For the text-containing cell, return its midpoint in [x, y] coordinate format. 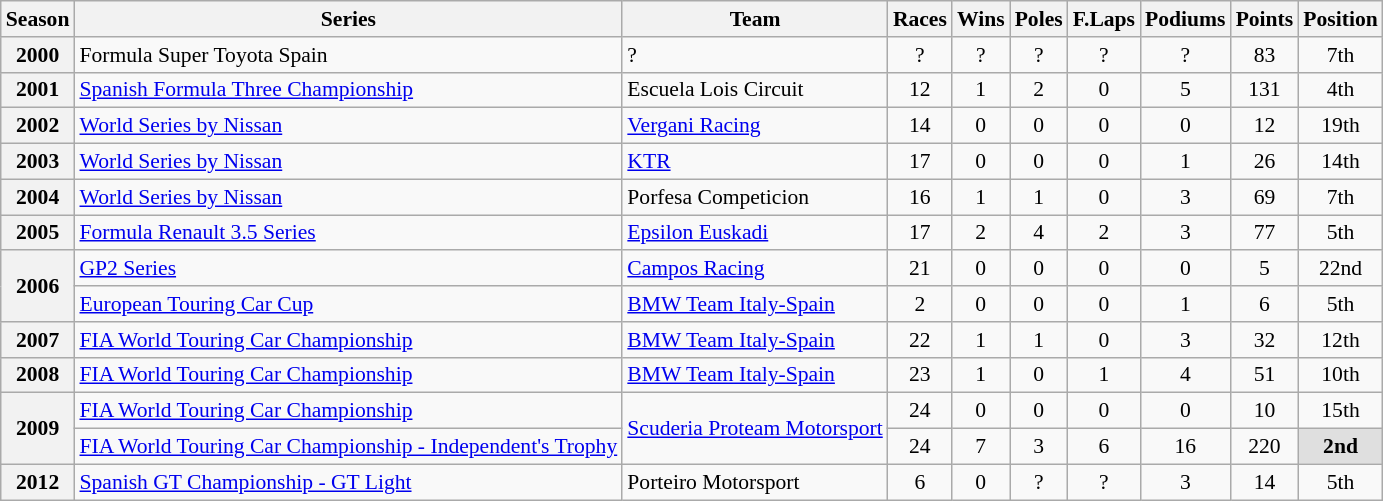
10 [1265, 411]
14th [1340, 162]
2009 [38, 428]
Spanish Formula Three Championship [348, 90]
Races [920, 19]
51 [1265, 375]
23 [920, 375]
7 [981, 447]
220 [1265, 447]
77 [1265, 233]
Spanish GT Championship - GT Light [348, 482]
Position [1340, 19]
Formula Renault 3.5 Series [348, 233]
Scuderia Proteam Motorsport [755, 428]
Series [348, 19]
12th [1340, 340]
KTR [755, 162]
69 [1265, 197]
2004 [38, 197]
2006 [38, 286]
Escuela Lois Circuit [755, 90]
Team [755, 19]
Podiums [1186, 19]
F.Laps [1104, 19]
2002 [38, 126]
2003 [38, 162]
19th [1340, 126]
GP2 Series [348, 269]
2001 [38, 90]
2nd [1340, 447]
2008 [38, 375]
22nd [1340, 269]
26 [1265, 162]
131 [1265, 90]
4th [1340, 90]
Season [38, 19]
Porteiro Motorsport [755, 482]
22 [920, 340]
Vergani Racing [755, 126]
32 [1265, 340]
Formula Super Toyota Spain [348, 55]
2012 [38, 482]
Wins [981, 19]
21 [920, 269]
FIA World Touring Car Championship - Independent's Trophy [348, 447]
Points [1265, 19]
2007 [38, 340]
Epsilon Euskadi [755, 233]
83 [1265, 55]
Campos Racing [755, 269]
10th [1340, 375]
2000 [38, 55]
15th [1340, 411]
European Touring Car Cup [348, 304]
2005 [38, 233]
Poles [1039, 19]
Porfesa Competicion [755, 197]
